From the cell containing the given text, extract its center point as (X, Y) coordinate. 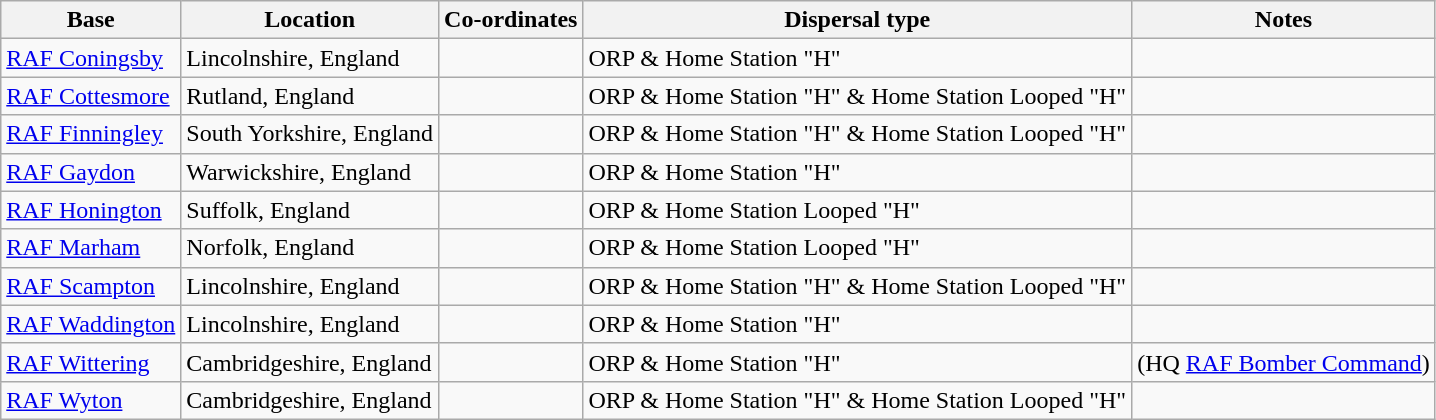
(HQ RAF Bomber Command) (1284, 362)
Location (310, 20)
Base (91, 20)
RAF Wyton (91, 400)
RAF Finningley (91, 134)
RAF Coningsby (91, 58)
RAF Waddington (91, 324)
Co-ordinates (511, 20)
RAF Scampton (91, 286)
RAF Wittering (91, 362)
RAF Gaydon (91, 172)
Suffolk, England (310, 210)
RAF Marham (91, 248)
South Yorkshire, England (310, 134)
Rutland, England (310, 96)
Norfolk, England (310, 248)
RAF Cottesmore (91, 96)
Warwickshire, England (310, 172)
Notes (1284, 20)
Dispersal type (858, 20)
RAF Honington (91, 210)
